Pinpoint the cell where the given text exists, returning its [x, y] midpoint coordinate. 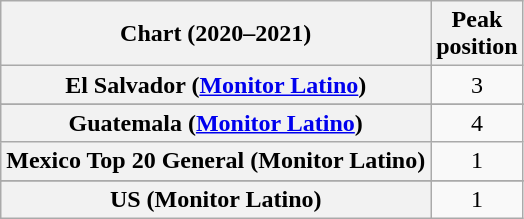
Mexico Top 20 General (Monitor Latino) [216, 161]
US (Monitor Latino) [216, 199]
El Salvador (Monitor Latino) [216, 85]
Chart (2020–2021) [216, 34]
3 [477, 85]
4 [477, 123]
Peakposition [477, 34]
Guatemala (Monitor Latino) [216, 123]
